Determine the (X, Y) coordinate at the center of the cell enclosing the given text.  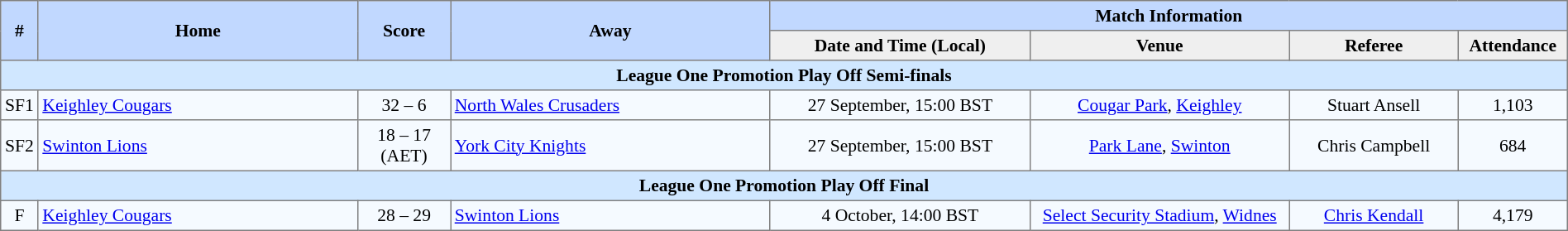
Select Security Stadium, Widnes (1159, 215)
League One Promotion Play Off Semi-finals (784, 75)
32 – 6 (404, 105)
Date and Time (Local) (900, 46)
Away (610, 31)
Stuart Ansell (1374, 105)
Chris Campbell (1374, 146)
Referee (1374, 46)
North Wales Crusaders (610, 105)
# (20, 31)
Attendance (1513, 46)
Match Information (1169, 16)
Home (198, 31)
F (20, 215)
SF1 (20, 105)
18 – 17 (AET) (404, 146)
Park Lane, Swinton (1159, 146)
York City Knights (610, 146)
1,103 (1513, 105)
28 – 29 (404, 215)
SF2 (20, 146)
Score (404, 31)
Cougar Park, Keighley (1159, 105)
Chris Kendall (1374, 215)
4 October, 14:00 BST (900, 215)
684 (1513, 146)
League One Promotion Play Off Final (784, 185)
Venue (1159, 46)
4,179 (1513, 215)
